From the cell containing the given text, extract its center point as (X, Y) coordinate. 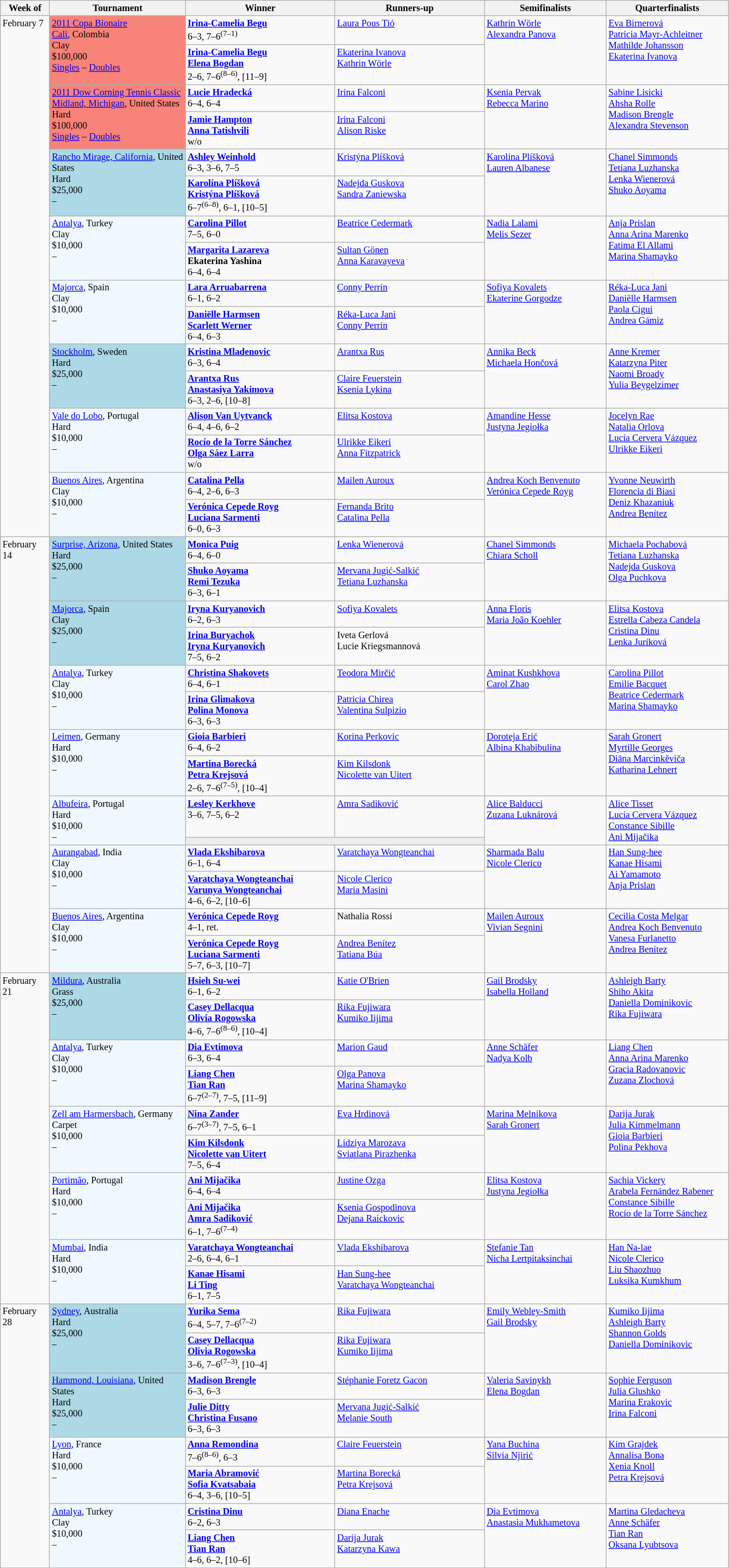
Marion Gaud (410, 1053)
Sachia Vickery Arabela Fernández Rabener Constance Sibille Rocío de la Torre Sánchez (668, 1206)
Leimen, Germany Hard $10,000 – (118, 762)
Ani Mijačika 6–4, 6–4 (261, 1186)
Beatrice Cedermark (410, 229)
Aminat Kushkhova Carol Zhao (545, 697)
2011 Dow Corning Tennis Classic Midland, Michigan, United States Hard $100,000 Singles – Doubles (118, 117)
Ashleigh Barty Shiho Akita Daniella Dominikovic Rika Fujiwara (668, 1006)
Yvonne Neuwirth Florencia di Biasi Deniz Khazaniuk Andrea Benítez (668, 504)
Verónica Cepede Royg 4–1, ret. (261, 922)
Chanel Simmonds Chiara Scholl (545, 569)
Anna Floris Maria João Koehler (545, 633)
Irina Buryachok Iryna Kuryanovich 7–5, 6–2 (261, 646)
Lyon, France Hard $10,000 – (118, 1470)
Korina Perkovic (410, 742)
Hammond, Louisiana, United States Hard $25,000 – (118, 1404)
Irina-Camelia Begu Elena Bogdan 2–6, 7–6(8–6), [11–9] (261, 65)
Sofiya Kovalets (410, 614)
Dia Evtimova Anastasia Mukhametova (545, 1535)
Mailen Auroux (410, 486)
Alice Tisset Lucía Cervera Vázquez Constance Sibille Ani Mijačika (668, 820)
Anja Prislan Anna Arina Marenko Fatima El Allami Marina Shamayko (668, 248)
Mervana Jugić-Salkić Tetiana Luzhanska (410, 582)
Kanae Hisami Li Ting 6–1, 7–5 (261, 1285)
Andrea Benítez Tatiana Búa (410, 954)
Claire Feuerstein Ksenia Lykina (410, 389)
Martina Gledacheva Anne Schäfer Tian Ran Oksana Lyubtsova (668, 1535)
Irina Falconi Alison Riske (410, 130)
Portimão, Portugal Hard $10,000 – (118, 1206)
Nicole Clerico Maria Masini (410, 890)
Nadia Lalami Melis Sezer (545, 248)
Majorca, Spain Clay $25,000 – (118, 633)
Lara Arruabarrena 6–1, 6–2 (261, 293)
Eva Hrdinová (410, 1121)
Olga Panova Marina Shamayko (410, 1086)
Irina Falconi (410, 98)
Annika Beck Michaela Hončová (545, 376)
Stefanie Tan Nicha Lertpitaksinchai (545, 1272)
Zell am Harmersbach, Germany Carpet $10,000 – (118, 1139)
Elitsa Kostova (410, 422)
Michaela Pochabová Tetiana Luzhanska Nadejda Guskova Olga Puchkova (668, 569)
Eva Birnerová Patricia Mayr-Achleitner Mathilde Johansson Ekaterina Ivanova (668, 50)
Elitsa Kostova Estrella Cabeza Candela Cristina Dinu Lenka Juríková (668, 633)
Liang Chen Tian Ran 4–6, 6–2, [10–6] (261, 1549)
Nina Zander 6–7(3–7), 7–5, 6–1 (261, 1121)
Claire Feuerstein (410, 1451)
Mumbai, India Hard $10,000 – (118, 1272)
Margarita Lazareva Ekaterina Yashina 6–4, 6–4 (261, 261)
Chanel Simmonds Tetiana Luzhanska Lenka Wienerová Shuko Aoyama (668, 182)
Surprise, Arizona, United States Hard $25,000 – (118, 569)
Carolina Pillot 7–5, 6–0 (261, 229)
Arantxa Rus (410, 357)
Sydney, Australia Hard $25,000 – (118, 1338)
Verónica Cepede Royg Luciana Sarmenti 6–0, 6–3 (261, 518)
Valeria Savinykh Elena Bogdan (545, 1404)
Shuko Aoyama Remi Tezuka 6–3, 6–1 (261, 582)
Arantxa Rus Anastasiya Yakimova 6–3, 2–6, [10–8] (261, 389)
Winner (261, 8)
Jamie Hampton Anna Tatishvili w/o (261, 130)
Iryna Kuryanovich 6–2, 6–3 (261, 614)
Anne Schäfer Nadya Kolb (545, 1073)
Kristina Mladenovic 6–3, 6–4 (261, 357)
Réka-Luca Jani Daniëlle Harmsen Paola Cigui Andrea Gámiz (668, 311)
Irina Glimakova Polina Monova 6–3, 6–3 (261, 711)
2011 Copa Bionaire Cali, Colombia Clay $100,000 Singles – Doubles (118, 50)
Lesley Kerkhove 3–6, 7–5, 6–2 (261, 816)
Hsieh Su-wei 6–1, 6–2 (261, 986)
Ksenia Pervak Rebecca Marino (545, 117)
Yana Buchina Silvia Njirić (545, 1470)
Varatchaya Wongteanchai 2–6, 6–4, 6–1 (261, 1253)
Justine Ozga (410, 1186)
Monica Puig 6–4, 6–0 (261, 550)
Karolína Plíšková Kristýna Plíšková 6–7(6–8), 6–1, [10–5] (261, 195)
Mervana Jugić-Salkić Melanie South (410, 1418)
February 7 (25, 276)
Julie Ditty Christina Fusano 6–3, 6–3 (261, 1418)
Réka-Luca Jani Conny Perrin (410, 325)
February 14 (25, 755)
Liang Chen Tian Ran 6–7(2–7), 7–5, [11–9] (261, 1086)
Fernanda Brito Catalina Pella (410, 518)
Mildura, Australia Grass $25,000 – (118, 1006)
Varatchaya Wongteanchai (410, 858)
Mailen Auroux Vivian Segnini (545, 941)
Rancho Mirage, California, United States Hard $25,000 – (118, 182)
Christina Shakovets 6–4, 6–1 (261, 678)
Tournament (118, 8)
Maria Abramović Sofia Kvatsabaia 6–4, 3–6, [10–5] (261, 1485)
Kim Kilsdonk Nicolette van Uitert 7–5, 6–4 (261, 1154)
Katie O'Brien (410, 986)
Lenka Wienerová (410, 550)
February 28 (25, 1436)
Amandine Hesse Justyna Jegiołka (545, 440)
Iveta Gerlová Lucie Kriegsmannová (410, 646)
Sabine Lisicki Ahsha Rolle Madison Brengle Alexandra Stevenson (668, 117)
Marina Melnikova Sarah Gronert (545, 1139)
Liang Chen Anna Arina Marenko Gracia Radovanovic Zuzana Zlochová (668, 1073)
Casey Dellacqua Olivia Rogowska 3–6, 7–6(7–3), [10–4] (261, 1353)
Albufeira, Portugal Hard $10,000 – (118, 820)
Cecilia Costa Melgar Andrea Koch Benvenuto Vanesa Furlanetto Andrea Benítez (668, 941)
Verónica Cepede Royg Luciana Sarmenti 5–7, 6–3, [10–7] (261, 954)
Sultan Gönen Anna Karavayeva (410, 261)
Andrea Koch Benvenuto Verónica Cepede Royg (545, 504)
February 21 (25, 1138)
Han Sung-hee Kanae Hisami Ai Yamamoto Anja Prislan (668, 876)
Sofiya Kovalets Ekaterine Gorgodze (545, 311)
Sarah Gronert Myrtille Georges Diāna Marcinkēviča Katharina Lehnert (668, 762)
Dia Evtimova 6–3, 6–4 (261, 1053)
Kumiko Iijima Ashleigh Barty Shannon Golds Daniella Dominikovic (668, 1338)
Quarterfinalists (668, 8)
Han Sung-hee Varatchaya Wongteanchai (410, 1285)
Lidziya Marozava Sviatlana Pirazhenka (410, 1154)
Darija Jurak Julia Kimmelmann Gioia Barbieri Polina Pekhova (668, 1139)
Amra Sadiković (410, 816)
Vlada Ekshibarova 6–1, 6–4 (261, 858)
Lucie Hradecká 6–4, 6–4 (261, 98)
Aurangabad, India Clay $10,000 – (118, 876)
Diana Enache (410, 1517)
Gioia Barbieri 6–4, 6–2 (261, 742)
Vlada Ekshibarova (410, 1253)
Alice Balducci Zuzana Luknárová (545, 820)
Han Na-lae Nicole Clerico Liu Shaozhuo Luksika Kumkhum (668, 1272)
Catalina Pella 6–4, 2–6, 6–3 (261, 486)
Darija Jurak Katarzyna Kawa (410, 1549)
Emily Webley-Smith Gail Brodsky (545, 1338)
Stéphanie Foretz Gacon (410, 1386)
Kim Grajdek Annalisa Bona Xenia Knoll Petra Krejsová (668, 1470)
Anna Remondina 7–6(8–6), 6–3 (261, 1451)
Runners-up (410, 8)
Doroteja Erić Albina Khabibulina (545, 762)
Ashley Weinhold 6–3, 3–6, 7–5 (261, 162)
Nadejda Guskova Sandra Zaniewska (410, 195)
Yurika Sema 6–4, 5–7, 7–6(7–2) (261, 1318)
Casey Dellacqua Olivia Rogowska 4–6, 7–6(8–6), [10–4] (261, 1019)
Irina-Camelia Begu 6–3, 7–6(7–1) (261, 30)
Karolína Plíšková Lauren Albanese (545, 182)
Elitsa Kostova Justyna Jegiołka (545, 1206)
Daniëlle Harmsen Scarlett Werner 6–4, 6–3 (261, 325)
Semifinalists (545, 8)
Majorca, Spain Clay $10,000 – (118, 311)
Madison Brengle 6–3, 6–3 (261, 1386)
Stockholm, Sweden Hard $25,000 – (118, 376)
Varatchaya Wongteanchai Varunya Wongteanchai 4–6, 6–2, [10–6] (261, 890)
Laura Pous Tió (410, 30)
Ekaterina Ivanova Kathrin Wörle (410, 65)
Martina Borecká Petra Krejsová 2–6, 7–6(7–5), [10–4] (261, 776)
Vale do Lobo, Portugal Hard $10,000 – (118, 440)
Cristina Dinu 6–2, 6–3 (261, 1517)
Ksenia Gospodinova Dejana Raickovic (410, 1219)
Anne Kremer Katarzyna Piter Naomi Broady Yulia Beygelzimer (668, 376)
Alison Van Uytvanck 6–4, 4–6, 6–2 (261, 422)
Kristýna Plíšková (410, 162)
Week of (25, 8)
Kathrin Wörle Alexandra Panova (545, 50)
Jocelyn Rae Natalia Orlova Lucía Cervera Vázquez Ulrikke Eikeri (668, 440)
Patricia Chirea Valentina Sulpizio (410, 711)
Carolina Pillot Emilie Bacquet Beatrice Cedermark Marina Shamayko (668, 697)
Nathalia Rossi (410, 922)
Martina Borecká Petra Krejsová (410, 1485)
Conny Perrin (410, 293)
Gail Brodsky Isabella Holland (545, 1006)
Rika Fujiwara (410, 1318)
Teodora Mirčić (410, 678)
Ani Mijačika Amra Sadiković 6–1, 7–6(7–4) (261, 1219)
Sharmada Balu Nicole Clerico (545, 876)
Sophie Ferguson Julia Glushko Marina Erakovic Irina Falconi (668, 1404)
Kim Kilsdonk Nicolette van Uitert (410, 776)
Ulrikke Eikeri Anna Fitzpatrick (410, 453)
Rocío de la Torre Sánchez Olga Sáez Larra w/o (261, 453)
